Find where the given text appears and provide that cell's center as [x, y] coordinate. 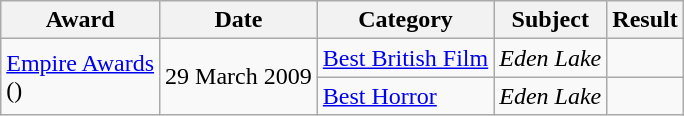
Result [645, 20]
Award [80, 20]
Best British Film [405, 58]
29 March 2009 [239, 77]
Best Horror [405, 96]
Empire Awards() [80, 77]
Category [405, 20]
Subject [550, 20]
Date [239, 20]
